Identify which cell holds the provided text, then report its [X, Y] central coordinate. 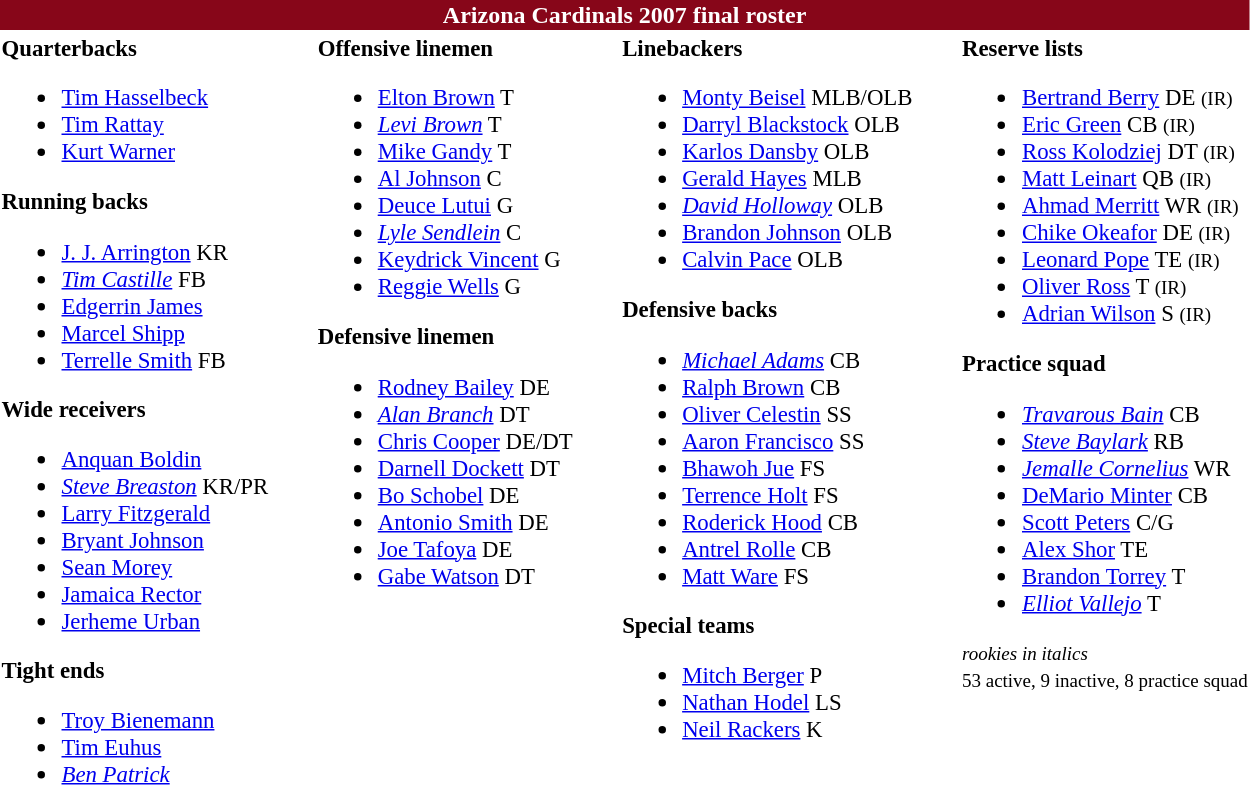
Arizona Cardinals 2007 final roster [624, 15]
